Pinpoint the cell where the given text exists, returning its [X, Y] midpoint coordinate. 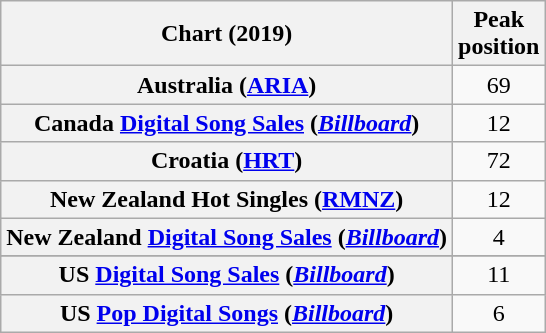
Canada Digital Song Sales (Billboard) [227, 123]
US Pop Digital Songs (Billboard) [227, 313]
72 [499, 161]
Chart (2019) [227, 34]
Croatia (HRT) [227, 161]
Peakposition [499, 34]
11 [499, 275]
Australia (ARIA) [227, 85]
4 [499, 237]
New Zealand Hot Singles (RMNZ) [227, 199]
New Zealand Digital Song Sales (Billboard) [227, 237]
69 [499, 85]
US Digital Song Sales (Billboard) [227, 275]
6 [499, 313]
